Scan for the cell matching the given text and deliver its [x, y] coordinate at center. 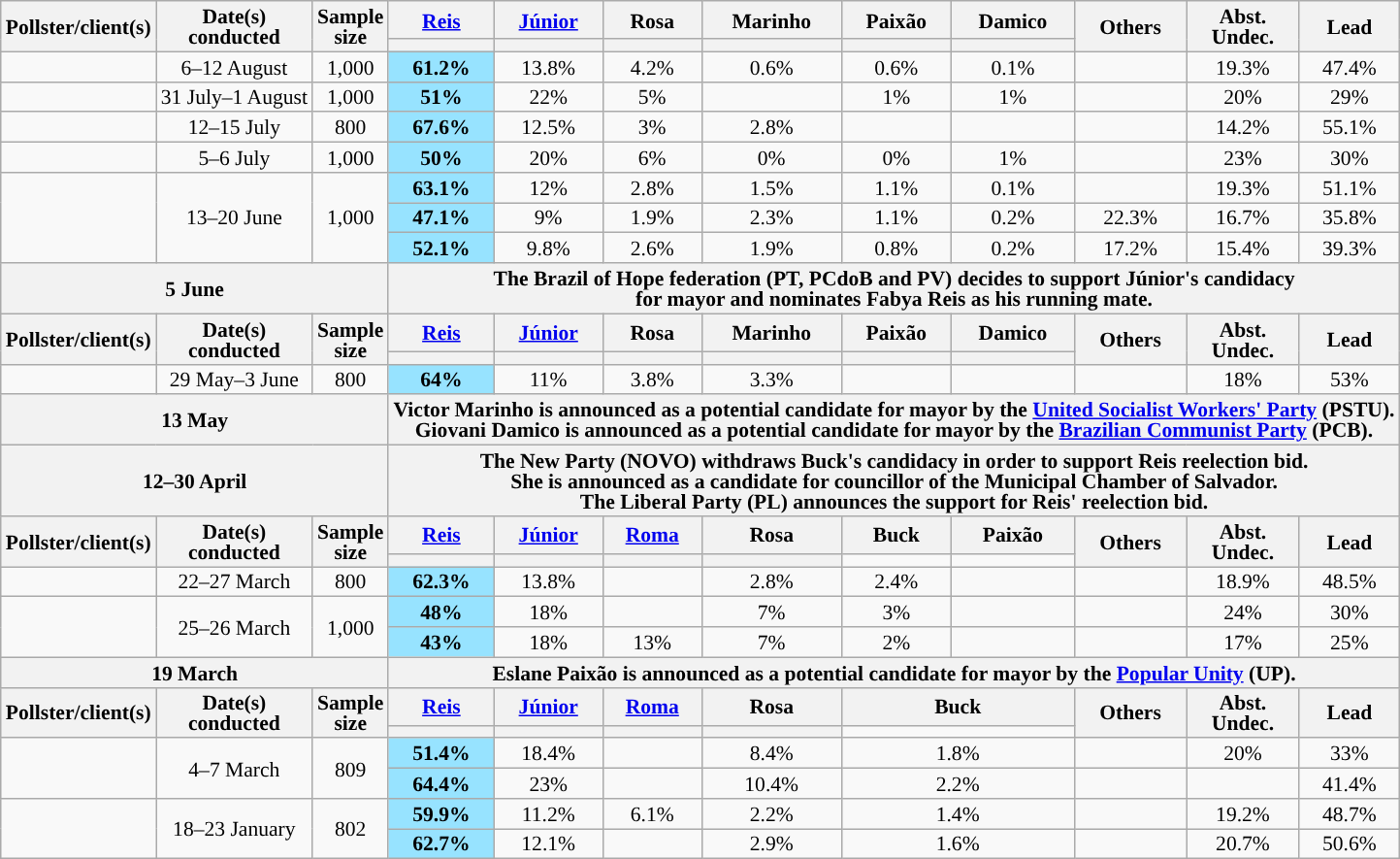
12.5% [548, 128]
18.9% [1243, 582]
18.4% [548, 753]
55.1% [1349, 128]
802 [350, 829]
53% [1349, 379]
51.1% [1349, 188]
52.1% [440, 248]
1.8% [958, 753]
11% [548, 379]
39.3% [1349, 248]
50% [440, 157]
5 June [195, 288]
29% [1349, 97]
1.6% [958, 844]
12–15 July [235, 128]
19 March [195, 672]
11.2% [548, 813]
25% [1349, 643]
16.7% [1243, 217]
13 May [195, 420]
51.4% [440, 753]
48.5% [1349, 582]
63.1% [440, 188]
48.7% [1349, 813]
2.9% [771, 844]
13% [652, 643]
64.4% [440, 784]
22.3% [1129, 217]
2.4% [896, 582]
50.6% [1349, 844]
47.1% [440, 217]
62.7% [440, 844]
43% [440, 643]
12% [548, 188]
4.2% [652, 66]
29 May–3 June [235, 379]
809 [350, 769]
9% [548, 217]
1.5% [771, 188]
33% [1349, 753]
6% [652, 157]
14.2% [1243, 128]
3.8% [652, 379]
62.3% [440, 582]
25–26 March [235, 627]
2% [896, 643]
59.9% [440, 813]
51% [440, 97]
22–27 March [235, 582]
6–12 August [235, 66]
19.2% [1243, 813]
10.4% [771, 784]
3.3% [771, 379]
The Brazil of Hope federation (PT, PCdoB and PV) decides to support Júnior's candidacyfor mayor and nominates Fabya Reis as his running mate. [894, 288]
17% [1243, 643]
22% [548, 97]
13–20 June [235, 217]
5–6 July [235, 157]
64% [440, 379]
41.4% [1349, 784]
2.6% [652, 248]
12.1% [548, 844]
2.3% [771, 217]
6.1% [652, 813]
12–30 April [195, 481]
48% [440, 611]
Eslane Paixão is announced as a potential candidate for mayor by the Popular Unity (UP). [894, 672]
47.4% [1349, 66]
1.4% [958, 813]
31 July–1 August [235, 97]
17.2% [1129, 248]
24% [1243, 611]
4–7 March [235, 769]
8.4% [771, 753]
9.8% [548, 248]
20.7% [1243, 844]
61.2% [440, 66]
18–23 January [235, 829]
15.4% [1243, 248]
35.8% [1349, 217]
0.8% [896, 248]
67.6% [440, 128]
5% [652, 97]
